Locate the cell with the specified text and output its [X, Y] center coordinate. 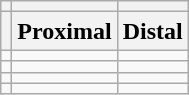
Proximal [64, 31]
Distal [152, 31]
